Extract the [x, y] coordinate from the center of the cell holding the provided text.  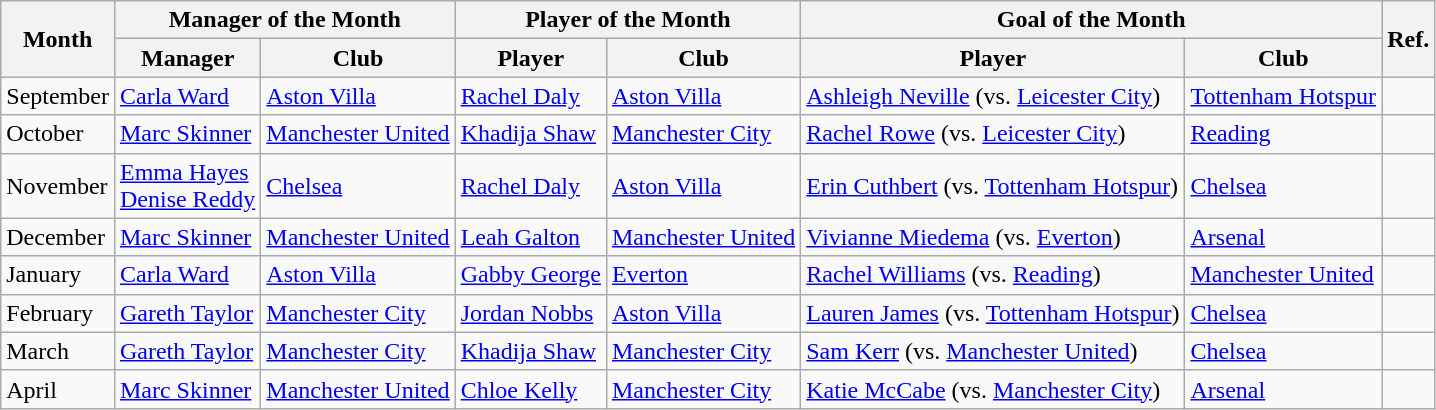
Vivianne Miedema (vs. Everton) [993, 237]
Player of the Month [628, 20]
Emma Hayes Denise Reddy [187, 186]
Rachel Williams (vs. Reading) [993, 275]
December [58, 237]
September [58, 96]
Katie McCabe (vs. Manchester City) [993, 389]
April [58, 389]
Leah Galton [530, 237]
Gabby George [530, 275]
Rachel Rowe (vs. Leicester City) [993, 134]
Chloe Kelly [530, 389]
November [58, 186]
October [58, 134]
Goal of the Month [1092, 20]
Erin Cuthbert (vs. Tottenham Hotspur) [993, 186]
Jordan Nobbs [530, 313]
February [58, 313]
Tottenham Hotspur [1284, 96]
Everton [703, 275]
Ref. [1408, 39]
Manager [187, 58]
January [58, 275]
Sam Kerr (vs. Manchester United) [993, 351]
Month [58, 39]
Manager of the Month [284, 20]
Reading [1284, 134]
Ashleigh Neville (vs. Leicester City) [993, 96]
March [58, 351]
Lauren James (vs. Tottenham Hotspur) [993, 313]
